Locate the cell with the specified text and output its [x, y] center coordinate. 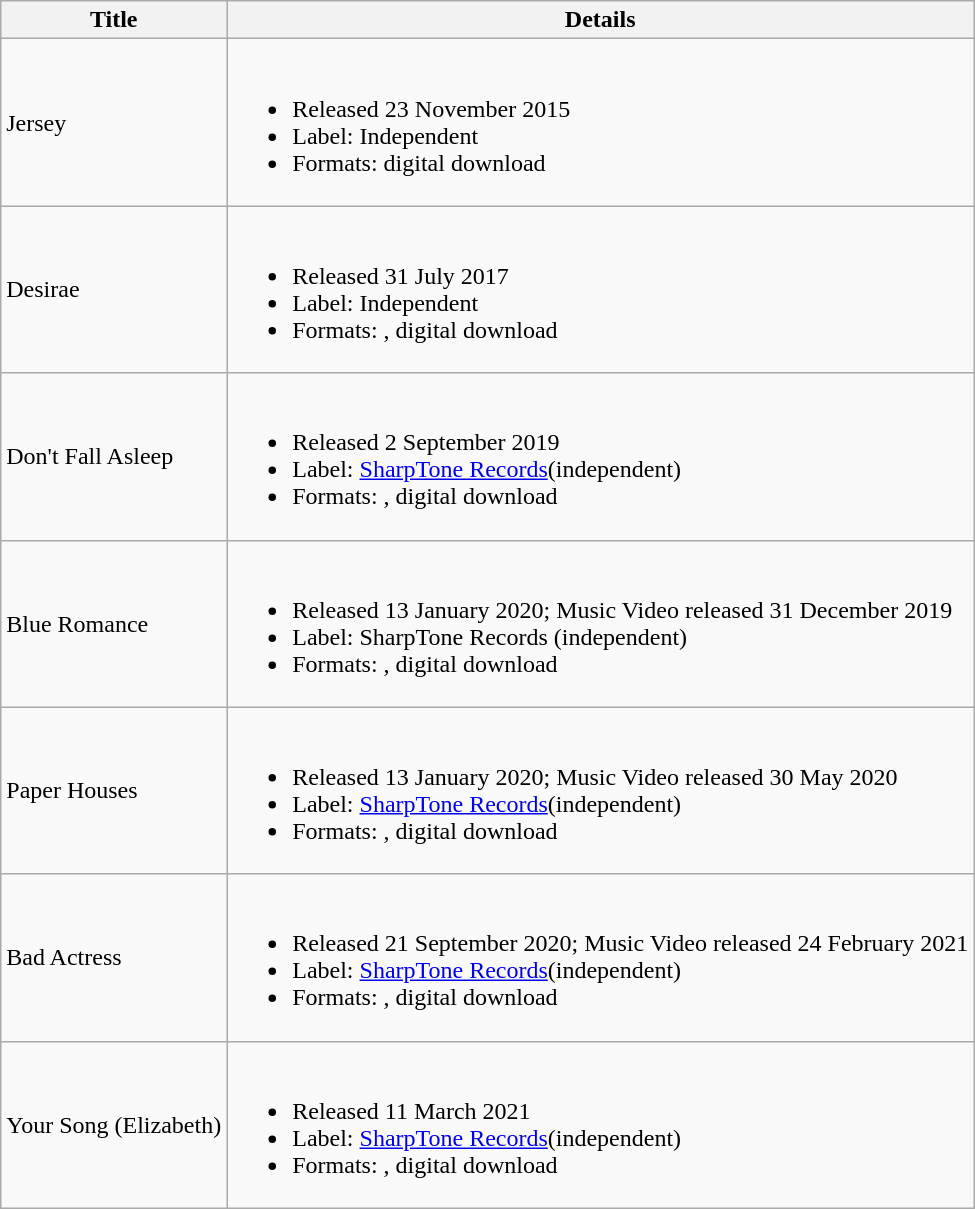
Released 21 September 2020; Music Video released 24 February 2021Label: SharpTone Records(independent)Formats: , digital download [600, 958]
Blue Romance [114, 624]
Paper Houses [114, 790]
Bad Actress [114, 958]
Released 31 July 2017Label: IndependentFormats: , digital download [600, 290]
Your Song (Elizabeth) [114, 1124]
Released 13 January 2020; Music Video released 31 December 2019Label: SharpTone Records (independent)Formats: , digital download [600, 624]
Don't Fall Asleep [114, 456]
Jersey [114, 122]
Title [114, 20]
Released 11 March 2021Label: SharpTone Records(independent)Formats: , digital download [600, 1124]
Desirae [114, 290]
Details [600, 20]
Released 23 November 2015Label: IndependentFormats: digital download [600, 122]
Released 2 September 2019Label: SharpTone Records(independent)Formats: , digital download [600, 456]
Released 13 January 2020; Music Video released 30 May 2020Label: SharpTone Records(independent)Formats: , digital download [600, 790]
